Pinpoint the cell where the given text exists, returning its [x, y] midpoint coordinate. 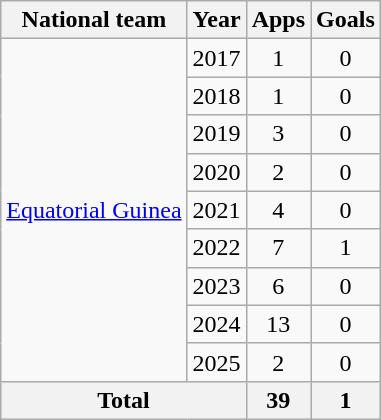
13 [278, 324]
2019 [216, 134]
2022 [216, 248]
2021 [216, 210]
Total [124, 400]
6 [278, 286]
National team [94, 20]
2017 [216, 58]
2023 [216, 286]
Goals [346, 20]
2020 [216, 172]
Apps [278, 20]
2024 [216, 324]
Year [216, 20]
2018 [216, 96]
39 [278, 400]
4 [278, 210]
Equatorial Guinea [94, 210]
7 [278, 248]
3 [278, 134]
2025 [216, 362]
